Provide the [x, y] coordinate of the cell's center where the given text is located.  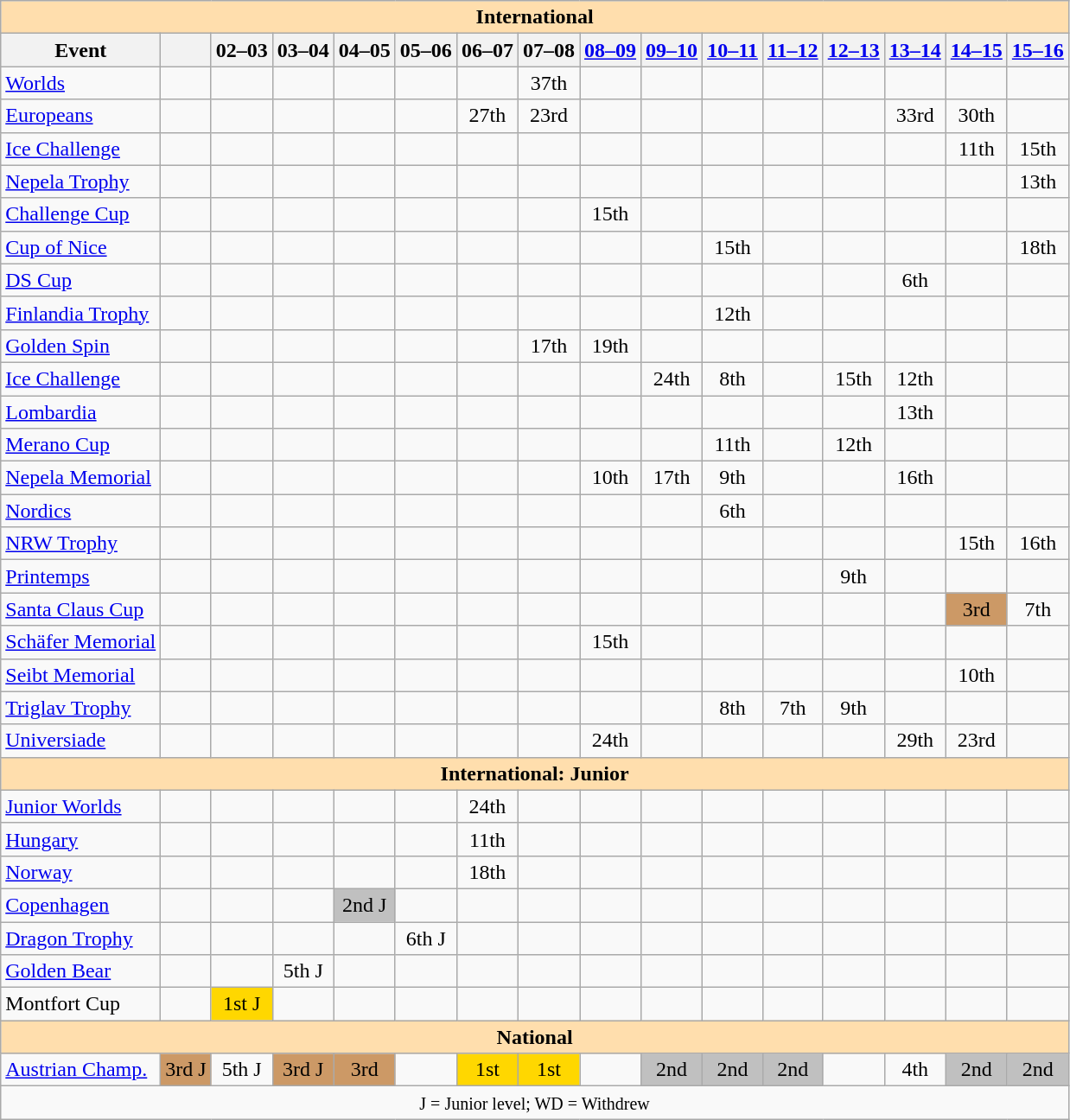
09–10 [672, 50]
06–07 [487, 50]
Nordics [81, 511]
Event [81, 50]
Dragon Trophy [81, 938]
Printemps [81, 576]
07–08 [548, 50]
Triglav Trophy [81, 708]
Hungary [81, 839]
37th [548, 83]
04–05 [365, 50]
02–03 [242, 50]
Challenge Cup [81, 214]
Europeans [81, 116]
13–14 [914, 50]
14–15 [977, 50]
15–16 [1037, 50]
DS Cup [81, 280]
Lombardia [81, 412]
International: Junior [535, 773]
National [535, 1037]
Finlandia Trophy [81, 313]
05–06 [425, 50]
Universiade [81, 741]
29th [914, 741]
2nd J [365, 905]
Junior Worlds [81, 806]
12–13 [854, 50]
Nepela Memorial [81, 478]
Merano Cup [81, 445]
Schäfer Memorial [81, 642]
Austrian Champ. [81, 1070]
19th [610, 346]
Golden Bear [81, 971]
Worlds [81, 83]
03–04 [303, 50]
6th J [425, 938]
Nepela Trophy [81, 181]
Norway [81, 872]
1st J [242, 1004]
10–11 [733, 50]
Montfort Cup [81, 1004]
Santa Claus Cup [81, 609]
30th [977, 116]
J = Junior level; WD = Withdrew [535, 1103]
27th [487, 116]
Copenhagen [81, 905]
International [535, 17]
33rd [914, 116]
NRW Trophy [81, 544]
Golden Spin [81, 346]
Seibt Memorial [81, 675]
08–09 [610, 50]
11–12 [793, 50]
4th [914, 1070]
Cup of Nice [81, 247]
